From the cell containing the given text, extract its center point as [x, y] coordinate. 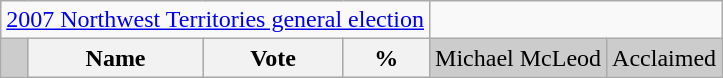
Vote [273, 58]
2007 Northwest Territories general election [216, 20]
Name [116, 58]
Acclaimed [664, 58]
Michael McLeod [518, 58]
% [386, 58]
